From the cell containing the given text, extract its center point as (x, y) coordinate. 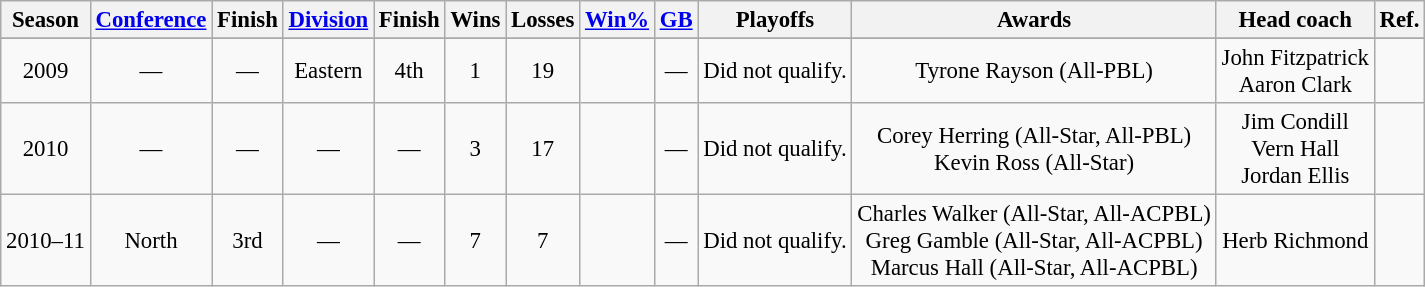
3rd (248, 241)
3 (476, 149)
19 (543, 72)
Conference (151, 20)
2009 (46, 72)
Ref. (1399, 20)
Eastern (328, 72)
Playoffs (775, 20)
Charles Walker (All-Star, All-ACPBL)Greg Gamble (All-Star, All-ACPBL)Marcus Hall (All-Star, All-ACPBL) (1034, 241)
Division (328, 20)
2010 (46, 149)
Losses (543, 20)
North (151, 241)
Season (46, 20)
Corey Herring (All-Star, All-PBL)Kevin Ross (All-Star) (1034, 149)
Head coach (1295, 20)
Herb Richmond (1295, 241)
Wins (476, 20)
John FitzpatrickAaron Clark (1295, 72)
4th (410, 72)
1 (476, 72)
Win% (618, 20)
17 (543, 149)
Awards (1034, 20)
GB (676, 20)
2010–11 (46, 241)
Tyrone Rayson (All-PBL) (1034, 72)
Jim CondillVern HallJordan Ellis (1295, 149)
